Scan for the cell matching the given text and deliver its (x, y) coordinate at center. 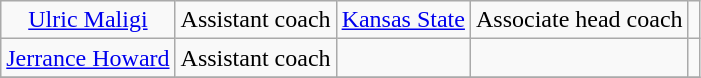
Ulric Maligi (88, 20)
Associate head coach (579, 20)
Kansas State (403, 20)
Jerrance Howard (88, 58)
